Capture the cell that displays the provided text and extract its (x, y) central coordinate. 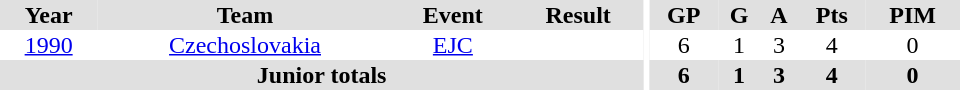
PIM (912, 15)
Team (245, 15)
Czechoslovakia (245, 45)
Event (453, 15)
A (780, 15)
GP (684, 15)
EJC (453, 45)
Year (48, 15)
Junior totals (322, 75)
Result (578, 15)
1990 (48, 45)
G (738, 15)
Pts (832, 15)
